Search for the cell housing the specified text and yield its (x, y) center coordinate. 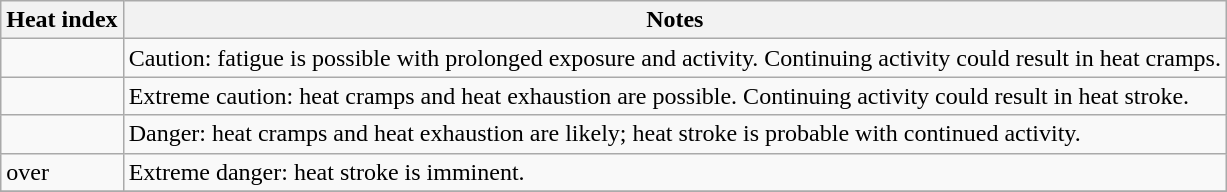
Caution: fatigue is possible with prolonged exposure and activity. Continuing activity could result in heat cramps. (674, 58)
Extreme danger: heat stroke is imminent. (674, 172)
Extreme caution: heat cramps and heat exhaustion are possible. Continuing activity could result in heat stroke. (674, 96)
Danger: heat cramps and heat exhaustion are likely; heat stroke is probable with continued activity. (674, 134)
Notes (674, 20)
over (62, 172)
Heat index (62, 20)
